Extract the (x, y) coordinate from the center of the cell holding the provided text.  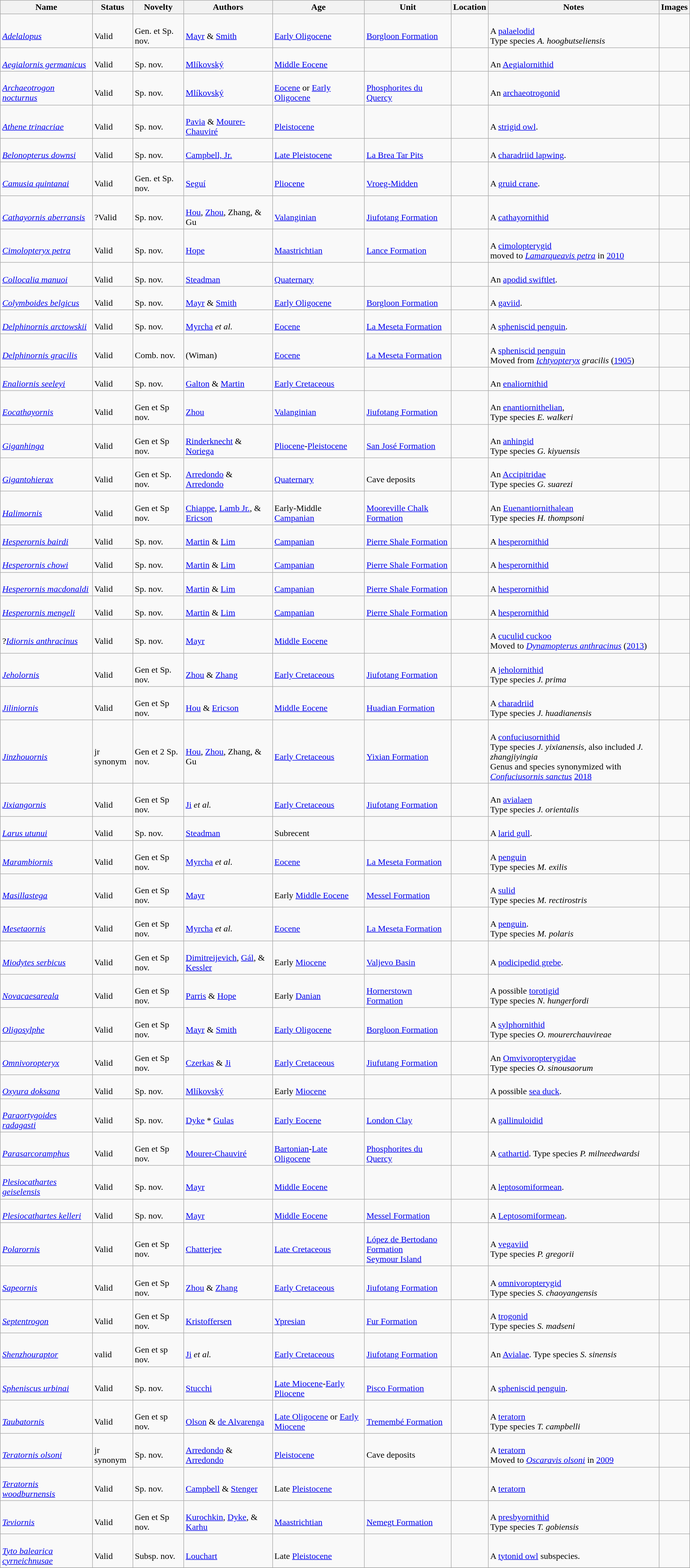
A gruid crane. (574, 179)
Rinderknecht & Noriega (228, 441)
Mourer-Chauviré (228, 1149)
San José Formation (408, 441)
Adelalopus (47, 31)
Camusia quintanai (47, 179)
Halimornis (47, 508)
A teratorn (574, 1484)
Belonopterus downsi (47, 150)
Pavia & Mourer-Chauviré (228, 122)
Tremembé Formation (408, 1417)
Late Cretaceous (319, 1244)
An avialaenType species J. orientalis (574, 800)
An apodid swiftlet. (574, 274)
A jeholornithidType species J. prima (574, 670)
Age (319, 7)
(Wiman) (228, 350)
London Clay (408, 1115)
Valjevo Basin (408, 958)
Galton & Martin (228, 379)
Eocathayornis (47, 408)
An Accipitridae Type species G. suarezi (574, 475)
Status (113, 7)
Plesiocathartes kelleri (47, 1211)
An Aegialornithid (574, 60)
Images (674, 7)
Hesperornis bairdi (47, 536)
Paraortygoides radagasti (47, 1115)
Ypresian (319, 1316)
Jiliniornis (47, 703)
A omnivoropterygidType species S. chaoyangensis (574, 1283)
?Idiornis anthracinus (47, 636)
A charadriid lapwing. (574, 150)
A penguin. Type species M. polaris (574, 924)
Late Miocene-Early Pliocene (319, 1383)
Giganhinga (47, 441)
Pliocene (319, 179)
A cuculid cuckoo Moved to Dynamopterus anthracinus (2013) (574, 636)
An Avialae. Type species S. sinensis (574, 1350)
An Omvivoropterygidae Type species O. sinousaorum (574, 1058)
Jixiangornis (47, 800)
A tytonid owl subspecies. (574, 1551)
valid (113, 1350)
Late Oligocene or Early Miocene (319, 1417)
Mooreville Chalk Formation (408, 508)
Colymboides belgicus (47, 298)
Omnivoropteryx (47, 1058)
Comb. nov. (158, 350)
Early Middle Eocene (319, 891)
Mesetaornis (47, 924)
Gen et 2 Sp. nov. (158, 751)
Teratornis woodburnensis (47, 1484)
Pisco Formation (408, 1383)
Archaeotrogon nocturnus (47, 88)
?Valid (113, 212)
Vroeg-Midden (408, 179)
Sapeornis (47, 1283)
Hou & Ericson (228, 703)
Authors (228, 7)
Cimolopteryx petra (47, 246)
Yixian Formation (408, 751)
Chatterjee (228, 1244)
Hesperornis mengeli (47, 608)
Bartonian-Late Oligocene (319, 1149)
Dyke * Gulas (228, 1115)
Jinzhouornis (47, 751)
A presbyornithidType species T. gobiensis (574, 1517)
A sulid Type species M. rectirostris (574, 891)
Louchart (228, 1551)
Teratornis olsoni (47, 1450)
Early Eocene (319, 1115)
Marambiornis (47, 857)
A palaelodid Type species A. hoogbutseliensis (574, 31)
Parris & Hope (228, 991)
Subsp. nov. (158, 1551)
An Euenantiornithalean Type species H. thompsoni (574, 508)
Spheniscus urbinai (47, 1383)
A penguin Type species M. exilis (574, 857)
Shenzhouraptor (47, 1350)
Fur Formation (408, 1316)
Subrecent (319, 828)
A Leptosomiformean. (574, 1211)
An anhingid Type species G. kiyuensis (574, 441)
A teratorn Moved to Oscaravis olsoni in 2009 (574, 1450)
La Brea Tar Pits (408, 150)
A confuciusornithidType species J. yixianensis, also included J. zhangjiyingiaGenus and species synonymized with Confuciusornis sanctus 2018 (574, 751)
Jiufutang Formation (408, 1058)
A strigid owl. (574, 122)
Notes (574, 7)
Kristoffersen (228, 1316)
Campbell & Stenger (228, 1484)
Masillastega (47, 891)
Delphinornis arctowskii (47, 322)
A gallinuloidid (574, 1115)
Early-Middle Campanian (319, 508)
Plesiocathartes geiselensis (47, 1182)
Novacaesareala (47, 991)
A trogonid Type species S. madseni (574, 1316)
Hornerstown Formation (408, 991)
A cimolopterygid moved to Lamarqueavis petra in 2010 (574, 246)
Oligosylphe (47, 1025)
Stucchi (228, 1383)
Huadian Formation (408, 703)
Dimitreijevich, Gál, & Kessler (228, 958)
Collocalia manuoi (47, 274)
Delphinornis gracilis (47, 350)
Location (470, 7)
Novelty (158, 7)
A podicipedid grebe. (574, 958)
Polarornis (47, 1244)
A larid gull. (574, 828)
An archaeotrogonid (574, 88)
Pliocene-Pleistocene (319, 441)
Taubatornis (47, 1417)
Name (47, 7)
An enantiornithelian, Type species E. walkeri (574, 408)
Enaliornis seeleyi (47, 379)
Gigantohierax (47, 475)
Zhou (228, 408)
Olson & de Alvarenga (228, 1417)
A possible torotigid Type species N. hungerfordi (574, 991)
Eocene or Early Oligocene (319, 88)
Unit (408, 7)
Miodytes serbicus (47, 958)
Nemegt Formation (408, 1517)
Seguí (228, 179)
Hope (228, 246)
Lance Formation (408, 246)
A vegaviid Type species P. gregorii (574, 1244)
A teratorn Type species T. campbelli (574, 1417)
Larus utunui (47, 828)
A spheniscid penguin Moved from Ichtyopteryx gracilis (1905) (574, 350)
A cathayornithid (574, 212)
Cathayornis aberransis (47, 212)
Hesperornis macdonaldi (47, 584)
Aegialornis germanicus (47, 60)
Athene trinacriae (47, 122)
Chiappe, Lamb Jr., & Ericson (228, 508)
Oxyura doksana (47, 1087)
Campbell, Jr. (228, 150)
Kurochkin, Dyke, & Karhu (228, 1517)
A leptosomiformean. (574, 1182)
López de Bertodano FormationSeymour Island (408, 1244)
Teviornis (47, 1517)
An enaliornithid (574, 379)
Czerkas & Ji (228, 1058)
Early Danian (319, 991)
A sylphornithid Type species O. mourerchauvireae (574, 1025)
A possible sea duck. (574, 1087)
Septentrogon (47, 1316)
Tyto balearica cyrneichnusae (47, 1551)
A cathartid. Type species P. milneedwardsi (574, 1149)
Hesperornis chowi (47, 561)
Parasarcoramphus (47, 1149)
A gaviid. (574, 298)
Jeholornis (47, 670)
A charadriid Type species J. huadianensis (574, 703)
